Determine the [X, Y] coordinate at the center of the cell enclosing the given text.  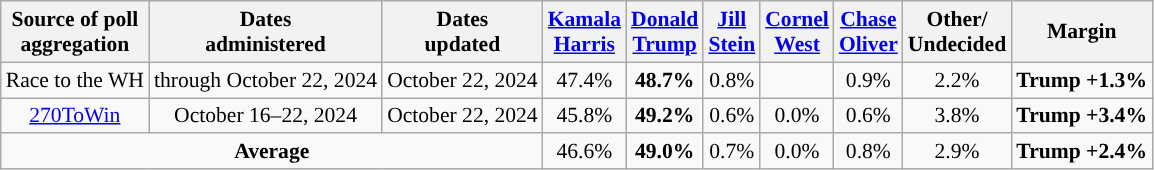
270ToWin [75, 116]
JillStein [732, 32]
DonaldTrump [664, 32]
Source of pollaggregation [75, 32]
2.2% [957, 80]
45.8% [584, 116]
Average [272, 152]
Trump +1.3% [1082, 80]
Datesadministered [266, 32]
49.2% [664, 116]
Trump +2.4% [1082, 152]
CornelWest [797, 32]
46.6% [584, 152]
3.8% [957, 116]
through October 22, 2024 [266, 80]
48.7% [664, 80]
ChaseOliver [868, 32]
October 16–22, 2024 [266, 116]
2.9% [957, 152]
47.4% [584, 80]
0.7% [732, 152]
49.0% [664, 152]
Other/Undecided [957, 32]
Trump +3.4% [1082, 116]
Datesupdated [462, 32]
0.9% [868, 80]
Race to the WH [75, 80]
Margin [1082, 32]
Kamala Harris [584, 32]
